Return (X, Y) of the center of cell containing provided text 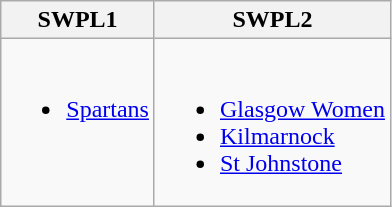
SWPL1 (78, 20)
Spartans (78, 122)
Glasgow WomenKilmarnockSt Johnstone (272, 122)
SWPL2 (272, 20)
